For the text-containing cell, return its midpoint in [x, y] coordinate format. 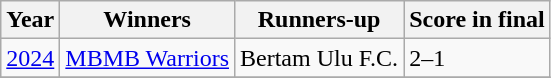
2024 [30, 58]
Score in final [478, 20]
MBMB Warriors [148, 58]
Runners-up [320, 20]
2–1 [478, 58]
Year [30, 20]
Bertam Ulu F.C. [320, 58]
Winners [148, 20]
